For the text-containing cell, return its midpoint in (x, y) coordinate format. 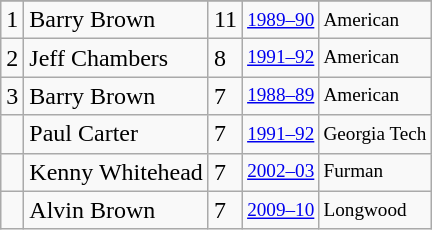
1989–90 (281, 20)
Paul Carter (116, 134)
Furman (375, 172)
Longwood (375, 210)
1 (12, 20)
11 (225, 20)
3 (12, 96)
Kenny Whitehead (116, 172)
Georgia Tech (375, 134)
2002–03 (281, 172)
2 (12, 58)
Jeff Chambers (116, 58)
2009–10 (281, 210)
8 (225, 58)
Alvin Brown (116, 210)
1988–89 (281, 96)
